Detect which cell encompasses the target text, then output its [x, y] center coordinate. 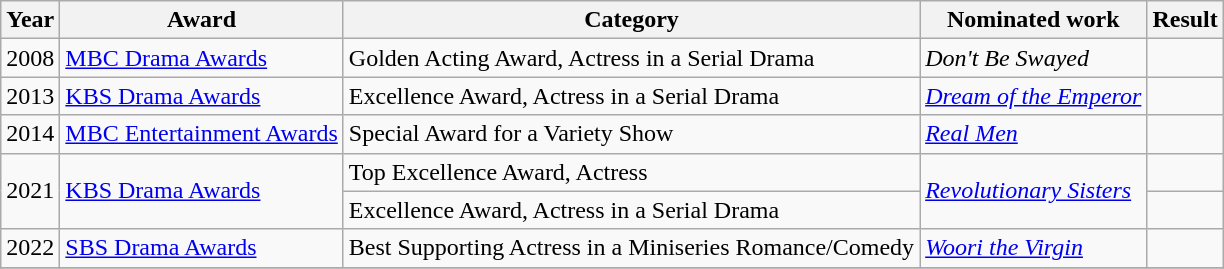
Result [1185, 20]
Best Supporting Actress in a Miniseries Romance/Comedy [631, 248]
Golden Acting Award, Actress in a Serial Drama [631, 58]
SBS Drama Awards [202, 248]
Nominated work [1034, 20]
Award [202, 20]
2022 [30, 248]
Woori the Virgin [1034, 248]
Real Men [1034, 134]
2008 [30, 58]
MBC Drama Awards [202, 58]
2021 [30, 191]
MBC Entertainment Awards [202, 134]
2013 [30, 96]
Don't Be Swayed [1034, 58]
Year [30, 20]
Top Excellence Award, Actress [631, 172]
2014 [30, 134]
Revolutionary Sisters [1034, 191]
Category [631, 20]
Special Award for a Variety Show [631, 134]
Dream of the Emperor [1034, 96]
